For the text-containing cell, return its midpoint in [X, Y] coordinate format. 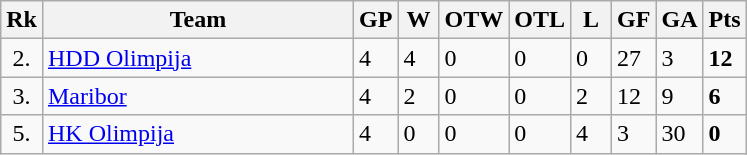
HDD Olimpija [198, 58]
OTW [474, 20]
3. [22, 96]
2. [22, 58]
OTL [540, 20]
Rk [22, 20]
GA [680, 20]
HK Olimpija [198, 134]
Team [198, 20]
W [418, 20]
30 [680, 134]
27 [634, 58]
GF [634, 20]
L [592, 20]
Maribor [198, 96]
GP [376, 20]
5. [22, 134]
6 [724, 96]
9 [680, 96]
Pts [724, 20]
